Identify which cell holds the provided text, then report its [x, y] central coordinate. 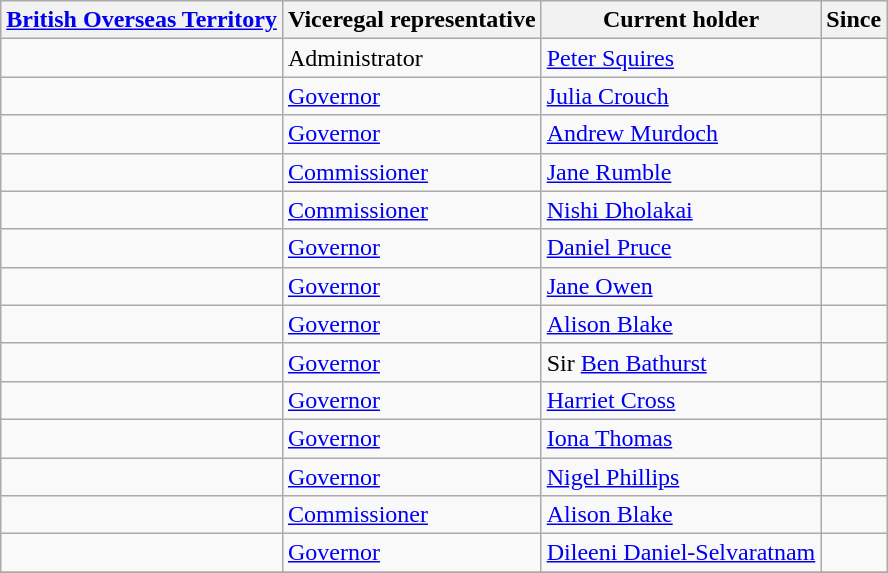
Nigel Phillips [681, 477]
Daniel Pruce [681, 248]
Since [854, 20]
Dileeni Daniel-Selvaratnam [681, 553]
Current holder [681, 20]
Jane Rumble [681, 172]
Viceregal representative [412, 20]
Andrew Murdoch [681, 134]
Nishi Dholakai [681, 210]
Sir Ben Bathurst [681, 362]
Peter Squires [681, 58]
Iona Thomas [681, 438]
British Overseas Territory [142, 20]
Julia Crouch [681, 96]
Harriet Cross [681, 400]
Jane Owen [681, 286]
Administrator [412, 58]
